Search for the cell housing the specified text and yield its [x, y] center coordinate. 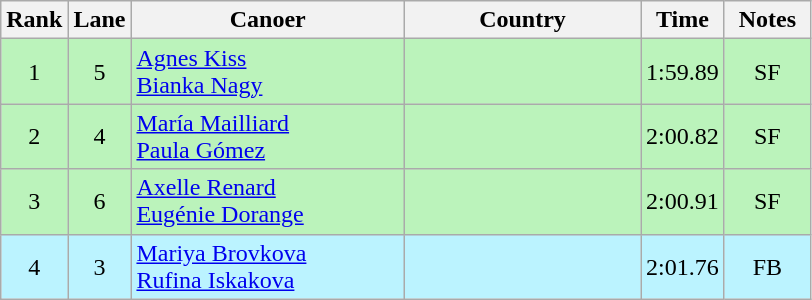
Rank [34, 20]
6 [100, 202]
Mariya BrovkovaRufina Iskakova [268, 266]
Agnes KissBianka Nagy [268, 72]
Notes [767, 20]
2:00.82 [683, 136]
5 [100, 72]
2:00.91 [683, 202]
Lane [100, 20]
2 [34, 136]
Time [683, 20]
María MailliardPaula Gómez [268, 136]
2:01.76 [683, 266]
1 [34, 72]
1:59.89 [683, 72]
FB [767, 266]
Axelle RenardEugénie Dorange [268, 202]
Country [522, 20]
Canoer [268, 20]
